Extract the [X, Y] coordinate from the center of the cell holding the provided text.  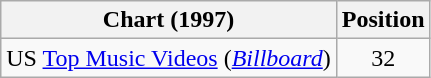
32 [383, 58]
Position [383, 20]
US Top Music Videos (Billboard) [169, 58]
Chart (1997) [169, 20]
